Identify which cell holds the provided text, then report its (X, Y) central coordinate. 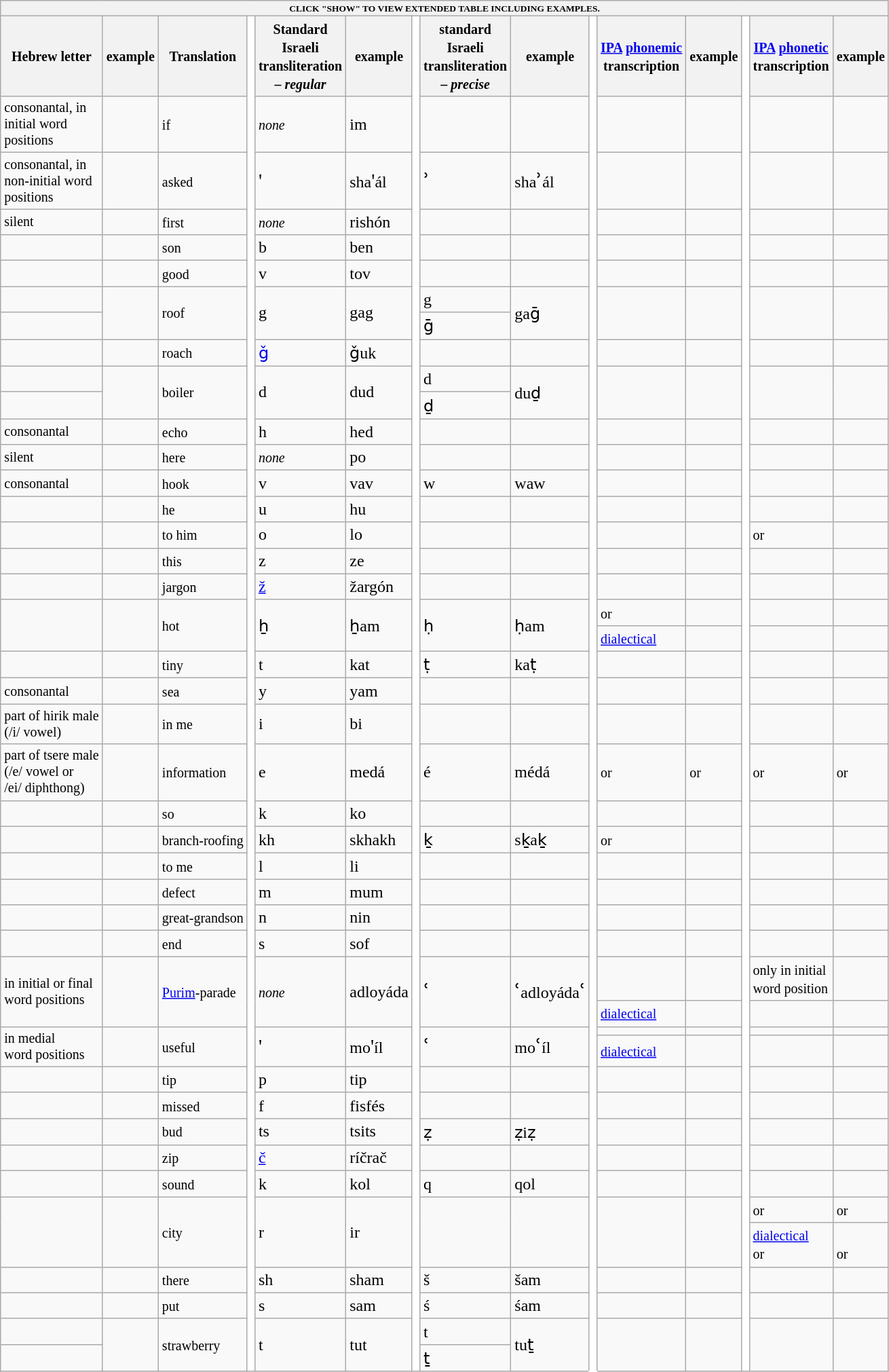
sound (202, 1184)
Hebrew letter (52, 56)
echo (202, 432)
Purim-parade (202, 991)
qol (550, 1184)
useful (202, 1047)
medá (379, 773)
ẓ (465, 1132)
č (300, 1158)
po (379, 458)
ze (379, 561)
śam (550, 1305)
ts (300, 1132)
ś (465, 1305)
ẖam (379, 625)
fisfés (379, 1105)
b (300, 248)
sh (300, 1280)
gag (379, 313)
žargón (379, 587)
sam (379, 1305)
ko (379, 813)
part of hirik male(/i/ vowel) (52, 724)
strawberry (202, 1345)
vav (379, 483)
kaṭ (550, 665)
kat (379, 665)
good (202, 274)
ḵ (465, 840)
in medialword positions (52, 1047)
hu (379, 509)
m (300, 892)
sham (379, 1280)
kol (379, 1184)
sea (202, 691)
skhakh (379, 840)
bi (379, 724)
part of tsere male(/e/ vowel or/ei/ diphthong) (52, 773)
im (379, 125)
branch-roofing (202, 840)
boiler (202, 392)
r (300, 1231)
ṭ (465, 665)
if (202, 125)
sha'ál (379, 181)
ḥam (550, 625)
consonantal, innon-initial wordpositions (52, 181)
ǧ (300, 353)
y (300, 691)
nin (379, 918)
IPA phonetictranscription (791, 56)
to him (202, 535)
so (202, 813)
sḵaḵ (550, 840)
roach (202, 353)
zip (202, 1158)
IPA phonemictranscription (642, 56)
ḥ (465, 625)
put (202, 1305)
h (300, 432)
q (465, 1184)
standardIsraelitransliteration– precise (465, 56)
asked (202, 181)
hot (202, 625)
ʾ (465, 181)
ʿadloyádaʿ (550, 991)
u (300, 509)
sof (379, 944)
f (300, 1105)
in initial or finalword positions (52, 991)
o (300, 535)
he (202, 509)
waw (550, 483)
šam (550, 1280)
missed (202, 1105)
son (202, 248)
ḡ (465, 326)
ríčrač (379, 1158)
to me (202, 866)
Translation (202, 56)
city (202, 1231)
end (202, 944)
gaḡ (550, 313)
dud (379, 392)
tuṯ (550, 1345)
kh (300, 840)
hook (202, 483)
defect (202, 892)
consonantal, ininitial wordpositions (52, 125)
shaʾál (550, 181)
there (202, 1280)
ḏ (465, 405)
š (465, 1280)
first (202, 222)
tsits (379, 1132)
dialectical or (791, 1245)
n (300, 918)
rishón (379, 222)
mum (379, 892)
roof (202, 313)
ẓiẓ (550, 1132)
e (300, 773)
Click "show" to view extended table including examples. (445, 8)
hed (379, 432)
StandardIsraelitransliteration– regular (300, 56)
ž (300, 587)
in me (202, 724)
bud (202, 1132)
duḏ (550, 392)
adloyáda (379, 991)
here (202, 458)
p (300, 1079)
i (300, 724)
tov (379, 274)
tut (379, 1345)
ṯ (465, 1358)
moʿíl (550, 1047)
li (379, 866)
mo'íl (379, 1047)
jargon (202, 587)
médá (550, 773)
this (202, 561)
ir (379, 1231)
ẖ (300, 625)
lo (379, 535)
yam (379, 691)
w (465, 483)
ǧuk (379, 353)
only in initialword position (791, 979)
ben (379, 248)
é (465, 773)
great-grandson (202, 918)
information (202, 773)
z (300, 561)
tiny (202, 665)
l (300, 866)
